Identify which cell holds the provided text, then report its [x, y] central coordinate. 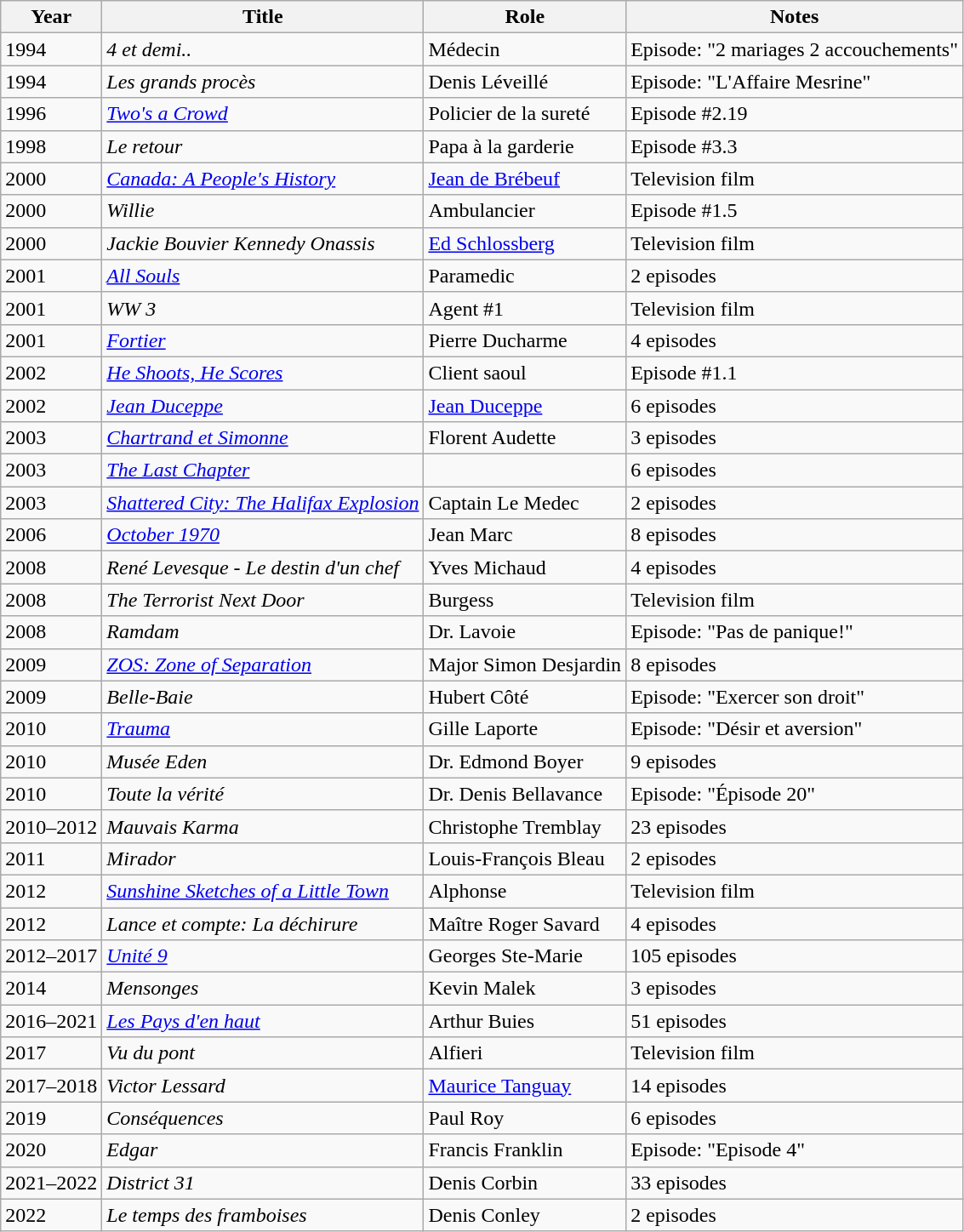
2019 [51, 1118]
Unité 9 [263, 956]
Christophe Tremblay [525, 826]
Notes [795, 17]
Francis Franklin [525, 1150]
Burgess [525, 600]
Jean de Brébeuf [525, 179]
Dr. Edmond Boyer [525, 761]
Episode: "2 mariages 2 accouchements" [795, 49]
Year [51, 17]
Major Simon Desjardin [525, 664]
Trauma [263, 729]
Mirador [263, 858]
Episode: "Désir et aversion" [795, 729]
Jean Marc [525, 535]
ZOS: Zone of Separation [263, 664]
The Terrorist Next Door [263, 600]
Lance et compte: La déchirure [263, 923]
Médecin [525, 49]
Le retour [263, 146]
2020 [51, 1150]
Georges Ste-Marie [525, 956]
Dr. Lavoie [525, 632]
Ramdam [263, 632]
Belle-Baie [263, 697]
Victor Lessard [263, 1086]
Episode #2.19 [795, 114]
He Shoots, He Scores [263, 373]
Florent Audette [525, 438]
Fortier [263, 340]
Jackie Bouvier Kennedy Onassis [263, 243]
Denis Conley [525, 1215]
Role [525, 17]
Ambulancier [525, 211]
Denis Léveillé [525, 82]
33 episodes [795, 1183]
Maurice Tanguay [525, 1086]
René Levesque - Le destin d'un chef [263, 568]
2014 [51, 989]
Toute la vérité [263, 794]
Ed Schlossberg [525, 243]
Episode: "Épisode 20" [795, 794]
Gille Laporte [525, 729]
Hubert Côté [525, 697]
Edgar [263, 1150]
Les grands procès [263, 82]
Arthur Buies [525, 1021]
2017 [51, 1053]
October 1970 [263, 535]
The Last Chapter [263, 471]
Mauvais Karma [263, 826]
Episode #3.3 [795, 146]
2006 [51, 535]
Louis-François Bleau [525, 858]
Client saoul [525, 373]
2016–2021 [51, 1021]
Maître Roger Savard [525, 923]
2021–2022 [51, 1183]
14 episodes [795, 1086]
Mensonges [263, 989]
Sunshine Sketches of a Little Town [263, 891]
Captain Le Medec [525, 503]
District 31 [263, 1183]
Conséquences [263, 1118]
Pierre Ducharme [525, 340]
Chartrand et Simonne [263, 438]
Two's a Crowd [263, 114]
Les Pays d'en haut [263, 1021]
2012–2017 [51, 956]
2017–2018 [51, 1086]
All Souls [263, 276]
Papa à la garderie [525, 146]
Canada: A People's History [263, 179]
4 et demi.. [263, 49]
Vu du pont [263, 1053]
WW 3 [263, 308]
Dr. Denis Bellavance [525, 794]
Episode #1.5 [795, 211]
Episode: "Exercer son droit" [795, 697]
Agent #1 [525, 308]
Shattered City: The Halifax Explosion [263, 503]
Alfieri [525, 1053]
Denis Corbin [525, 1183]
51 episodes [795, 1021]
1996 [51, 114]
Episode #1.1 [795, 373]
105 episodes [795, 956]
Alphonse [525, 891]
Yves Michaud [525, 568]
2011 [51, 858]
Kevin Malek [525, 989]
1998 [51, 146]
Paramedic [525, 276]
9 episodes [795, 761]
2010–2012 [51, 826]
2022 [51, 1215]
Policier de la sureté [525, 114]
Le temps des framboises [263, 1215]
Episode: "Pas de panique!" [795, 632]
Title [263, 17]
Episode: "L'Affaire Mesrine" [795, 82]
Willie [263, 211]
Paul Roy [525, 1118]
Musée Eden [263, 761]
23 episodes [795, 826]
Episode: "Episode 4" [795, 1150]
